Extract the (X, Y) coordinate from the center of the cell holding the provided text.  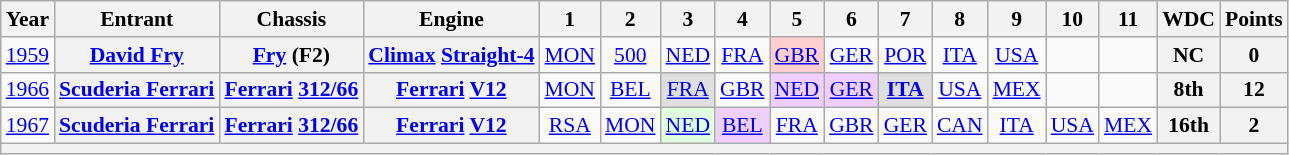
500 (630, 55)
16th (1188, 126)
1959 (28, 55)
5 (798, 19)
4 (742, 19)
Climax Straight-4 (451, 55)
Engine (451, 19)
3 (688, 19)
10 (1072, 19)
WDC (1188, 19)
Fry (F2) (291, 55)
7 (906, 19)
NC (1188, 55)
6 (852, 19)
9 (1017, 19)
0 (1254, 55)
12 (1254, 90)
1966 (28, 90)
RSA (570, 126)
David Fry (136, 55)
8th (1188, 90)
Entrant (136, 19)
1 (570, 19)
8 (960, 19)
11 (1128, 19)
POR (906, 55)
Year (28, 19)
1967 (28, 126)
CAN (960, 126)
Chassis (291, 19)
Points (1254, 19)
